Capture the cell that displays the provided text and extract its [x, y] central coordinate. 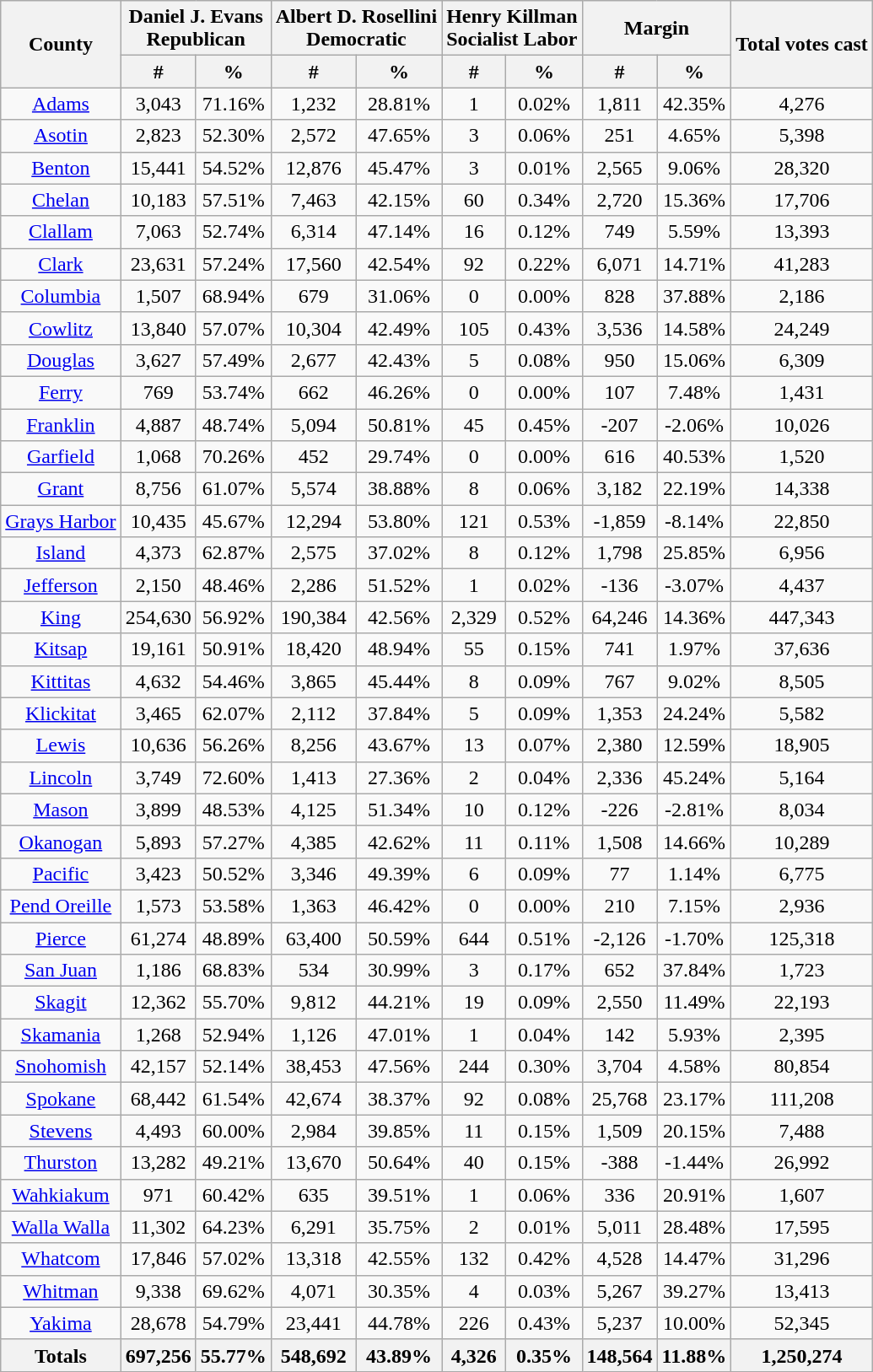
53.74% [233, 392]
55 [474, 649]
53.58% [233, 906]
37.02% [398, 553]
452 [314, 457]
22,193 [802, 1003]
Total votes cast [802, 44]
5,011 [619, 1227]
3,899 [159, 810]
64,246 [619, 617]
28,320 [802, 168]
10,289 [802, 842]
45.44% [398, 681]
125,318 [802, 939]
24.24% [694, 713]
132 [474, 1259]
2,336 [619, 777]
-8.14% [694, 521]
2,572 [314, 136]
38.37% [398, 1099]
1,250,274 [802, 1355]
12,876 [314, 168]
37,636 [802, 649]
61.54% [233, 1099]
30.35% [398, 1291]
Douglas [61, 360]
Margin [656, 29]
1,268 [159, 1035]
121 [474, 521]
Jefferson [61, 585]
64.23% [233, 1227]
4.65% [694, 136]
18,905 [802, 745]
5,893 [159, 842]
Clark [61, 264]
51.34% [398, 810]
6,309 [802, 360]
2,186 [802, 296]
52,345 [802, 1323]
3,465 [159, 713]
19 [474, 1003]
61.07% [233, 489]
1,811 [619, 104]
Benton [61, 168]
Spokane [61, 1099]
8,034 [802, 810]
13 [474, 745]
48.53% [233, 810]
54.52% [233, 168]
56.26% [233, 745]
43.67% [398, 745]
1,507 [159, 296]
3,423 [159, 874]
39.27% [694, 1291]
42.43% [398, 360]
Skamania [61, 1035]
54.79% [233, 1323]
Henry KillmanSocialist Labor [512, 29]
-207 [619, 424]
50.59% [398, 939]
48.46% [233, 585]
2,550 [619, 1003]
11,302 [159, 1227]
44.21% [398, 1003]
Wahkiakum [61, 1195]
-3.07% [694, 585]
15,441 [159, 168]
35.75% [398, 1227]
2,112 [314, 713]
10.00% [694, 1323]
70.26% [233, 457]
679 [314, 296]
244 [474, 1067]
1,363 [314, 906]
14.36% [694, 617]
652 [619, 971]
336 [619, 1195]
1.14% [694, 874]
72.60% [233, 777]
662 [314, 392]
63,400 [314, 939]
1,509 [619, 1131]
0.34% [544, 200]
61,274 [159, 939]
9.06% [694, 168]
Whitman [61, 1291]
142 [619, 1035]
6,956 [802, 553]
14.71% [694, 264]
0.30% [544, 1067]
57.07% [233, 328]
1,068 [159, 457]
5,267 [619, 1291]
Daniel J. EvansRepublican [196, 29]
60.42% [233, 1195]
42,157 [159, 1067]
3,346 [314, 874]
57.24% [233, 264]
3,704 [619, 1067]
49.39% [398, 874]
Clallam [61, 232]
50.52% [233, 874]
12,294 [314, 521]
2,823 [159, 136]
Ferry [61, 392]
Okanogan [61, 842]
17,595 [802, 1227]
-1,859 [619, 521]
10,026 [802, 424]
47.14% [398, 232]
1,413 [314, 777]
68.94% [233, 296]
4,437 [802, 585]
Asotin [61, 136]
4,528 [619, 1259]
45.24% [694, 777]
10,304 [314, 328]
Klickitat [61, 713]
111,208 [802, 1099]
5,582 [802, 713]
1,607 [802, 1195]
7.48% [694, 392]
5,164 [802, 777]
23.17% [694, 1099]
0.42% [544, 1259]
26,992 [802, 1163]
44.78% [398, 1323]
71.16% [233, 104]
9,338 [159, 1291]
42.54% [398, 264]
29.74% [398, 457]
47.56% [398, 1067]
42.15% [398, 200]
Walla Walla [61, 1227]
17,560 [314, 264]
2,936 [802, 906]
Columbia [61, 296]
40 [474, 1163]
Pacific [61, 874]
254,630 [159, 617]
11.88% [694, 1355]
14.58% [694, 328]
40.53% [694, 457]
0.52% [544, 617]
2,286 [314, 585]
828 [619, 296]
14,338 [802, 489]
42.55% [398, 1259]
4,385 [314, 842]
51.52% [398, 585]
10,183 [159, 200]
47.01% [398, 1035]
Totals [61, 1355]
7,063 [159, 232]
49.21% [233, 1163]
12.59% [694, 745]
0.35% [544, 1355]
47.65% [398, 136]
148,564 [619, 1355]
San Juan [61, 971]
-2.06% [694, 424]
5,094 [314, 424]
11.49% [694, 1003]
10,435 [159, 521]
15.36% [694, 200]
3,627 [159, 360]
13,670 [314, 1163]
2,575 [314, 553]
3,865 [314, 681]
77 [619, 874]
31,296 [802, 1259]
60.00% [233, 1131]
Pierce [61, 939]
15.06% [694, 360]
48.74% [233, 424]
Cowlitz [61, 328]
1,353 [619, 713]
Snohomish [61, 1067]
769 [159, 392]
0.17% [544, 971]
2,395 [802, 1035]
107 [619, 392]
-1.44% [694, 1163]
Adams [61, 104]
14.47% [694, 1259]
616 [619, 457]
39.51% [398, 1195]
16 [474, 232]
767 [619, 681]
1,232 [314, 104]
12,362 [159, 1003]
950 [619, 360]
3,749 [159, 777]
210 [619, 906]
5,237 [619, 1323]
Thurston [61, 1163]
King [61, 617]
4,276 [802, 104]
52.30% [233, 136]
13,840 [159, 328]
45.47% [398, 168]
18,420 [314, 649]
25,768 [619, 1099]
23,631 [159, 264]
Kittitas [61, 681]
Yakima [61, 1323]
0.51% [544, 939]
0.22% [544, 264]
4.58% [694, 1067]
17,706 [802, 200]
55.77% [233, 1355]
251 [619, 136]
190,384 [314, 617]
57.02% [233, 1259]
6,291 [314, 1227]
27.36% [398, 777]
23,441 [314, 1323]
1,186 [159, 971]
0.11% [544, 842]
6,071 [619, 264]
41,283 [802, 264]
Garfield [61, 457]
Stevens [61, 1131]
Pend Oreille [61, 906]
635 [314, 1195]
3,043 [159, 104]
447,343 [802, 617]
1.97% [694, 649]
55.70% [233, 1003]
4,125 [314, 810]
0.07% [544, 745]
226 [474, 1323]
105 [474, 328]
42.62% [398, 842]
13,413 [802, 1291]
68.83% [233, 971]
2,677 [314, 360]
534 [314, 971]
5.93% [694, 1035]
13,318 [314, 1259]
31.06% [398, 296]
-2,126 [619, 939]
Island [61, 553]
45 [474, 424]
22,850 [802, 521]
46.42% [398, 906]
52.94% [233, 1035]
Whatcom [61, 1259]
749 [619, 232]
Chelan [61, 200]
-226 [619, 810]
60 [474, 200]
4,493 [159, 1131]
28,678 [159, 1323]
Mason [61, 810]
10 [474, 810]
6,314 [314, 232]
7,488 [802, 1131]
548,692 [314, 1355]
20.15% [694, 1131]
6,775 [802, 874]
0.45% [544, 424]
57.51% [233, 200]
48.89% [233, 939]
4,632 [159, 681]
-388 [619, 1163]
Lewis [61, 745]
Albert D. RoselliniDemocratic [356, 29]
80,854 [802, 1067]
28.48% [694, 1227]
46.26% [398, 392]
4,071 [314, 1291]
22.19% [694, 489]
2,720 [619, 200]
0.03% [544, 1291]
2,984 [314, 1131]
Grant [61, 489]
25.85% [694, 553]
57.27% [233, 842]
37.88% [694, 296]
9,812 [314, 1003]
43.89% [398, 1355]
1,723 [802, 971]
4,373 [159, 553]
1,431 [802, 392]
Franklin [61, 424]
7.15% [694, 906]
50.91% [233, 649]
17,846 [159, 1259]
42,674 [314, 1099]
20.91% [694, 1195]
971 [159, 1195]
6 [474, 874]
-1.70% [694, 939]
38,453 [314, 1067]
697,256 [159, 1355]
1,508 [619, 842]
Skagit [61, 1003]
39.85% [398, 1131]
2,150 [159, 585]
62.07% [233, 713]
County [61, 44]
-136 [619, 585]
45.67% [233, 521]
42.49% [398, 328]
56.92% [233, 617]
8,505 [802, 681]
24,249 [802, 328]
14.66% [694, 842]
1,573 [159, 906]
8,756 [159, 489]
Grays Harbor [61, 521]
5,574 [314, 489]
4,326 [474, 1355]
62.87% [233, 553]
2,329 [474, 617]
7,463 [314, 200]
54.46% [233, 681]
38.88% [398, 489]
53.80% [398, 521]
0.53% [544, 521]
2,380 [619, 745]
644 [474, 939]
10,636 [159, 745]
741 [619, 649]
28.81% [398, 104]
1,798 [619, 553]
8,256 [314, 745]
69.62% [233, 1291]
48.94% [398, 649]
50.64% [398, 1163]
68,442 [159, 1099]
1,126 [314, 1035]
Lincoln [61, 777]
5,398 [802, 136]
-2.81% [694, 810]
9.02% [694, 681]
2,565 [619, 168]
57.49% [233, 360]
52.74% [233, 232]
5.59% [694, 232]
3,182 [619, 489]
13,282 [159, 1163]
4 [474, 1291]
50.81% [398, 424]
Kitsap [61, 649]
30.99% [398, 971]
4,887 [159, 424]
42.35% [694, 104]
3,536 [619, 328]
42.56% [398, 617]
19,161 [159, 649]
13,393 [802, 232]
52.14% [233, 1067]
1,520 [802, 457]
